Provide the [x, y] coordinate of the cell's center where the given text is located.  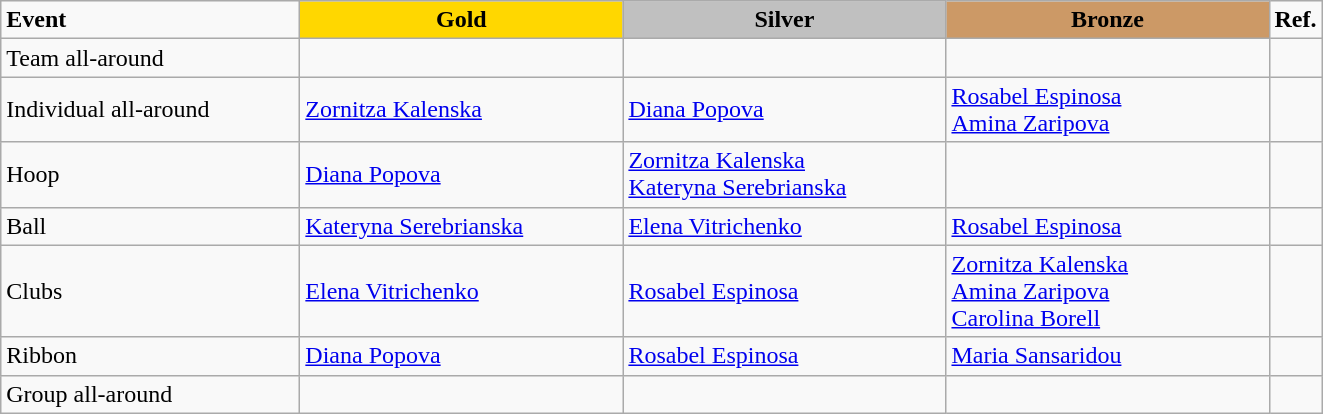
Zornitza Kalenska Amina Zaripova Carolina Borell [1108, 291]
Zornitza Kalenska Kateryna Serebrianska [784, 174]
Ball [150, 226]
Clubs [150, 291]
Gold [462, 20]
Bronze [1108, 20]
Ref. [1296, 20]
Maria Sansaridou [1108, 356]
Event [150, 20]
Ribbon [150, 356]
Team all-around [150, 58]
Hoop [150, 174]
Rosabel Espinosa Amina Zaripova [1108, 110]
Individual all-around [150, 110]
Zornitza Kalenska [462, 110]
Silver [784, 20]
Group all-around [150, 394]
Kateryna Serebrianska [462, 226]
